Identify which cell holds the provided text, then report its (X, Y) central coordinate. 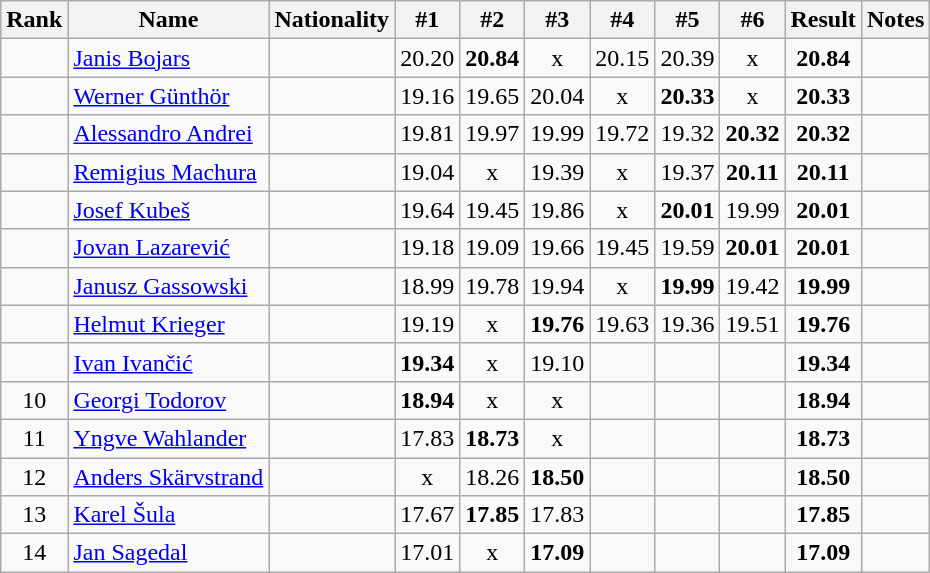
Georgi Todorov (168, 400)
19.64 (428, 210)
Janis Bojars (168, 58)
19.36 (688, 324)
19.37 (688, 172)
19.72 (622, 134)
19.32 (688, 134)
Alessandro Andrei (168, 134)
Ivan Ivančić (168, 362)
Helmut Krieger (168, 324)
19.09 (492, 248)
19.04 (428, 172)
#5 (688, 20)
Anders Skärvstrand (168, 477)
10 (34, 400)
Nationality (332, 20)
19.81 (428, 134)
19.19 (428, 324)
17.01 (428, 553)
19.94 (558, 286)
#4 (622, 20)
Jan Sagedal (168, 553)
Jovan Lazarević (168, 248)
Notes (895, 20)
19.63 (622, 324)
19.86 (558, 210)
19.42 (752, 286)
Remigius Machura (168, 172)
13 (34, 515)
19.16 (428, 96)
12 (34, 477)
14 (34, 553)
18.99 (428, 286)
19.66 (558, 248)
#6 (752, 20)
Werner Günthör (168, 96)
19.59 (688, 248)
#2 (492, 20)
11 (34, 438)
Karel Šula (168, 515)
20.39 (688, 58)
Name (168, 20)
Janusz Gassowski (168, 286)
19.51 (752, 324)
19.39 (558, 172)
19.65 (492, 96)
Result (823, 20)
#1 (428, 20)
18.26 (492, 477)
20.04 (558, 96)
20.20 (428, 58)
19.97 (492, 134)
Rank (34, 20)
17.67 (428, 515)
Yngve Wahlander (168, 438)
19.18 (428, 248)
19.10 (558, 362)
20.15 (622, 58)
#3 (558, 20)
Josef Kubeš (168, 210)
19.78 (492, 286)
